Find where the given text appears and provide that cell's center as (X, Y) coordinate. 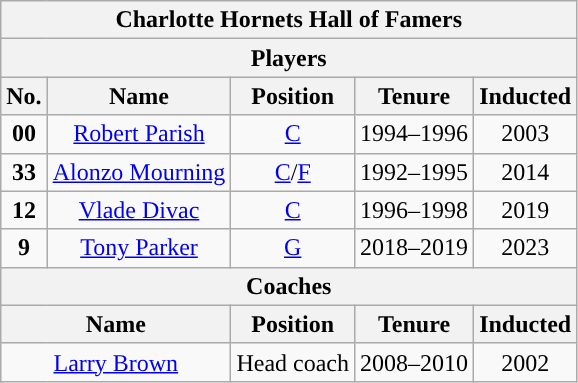
C/F (293, 172)
Charlotte Hornets Hall of Famers (289, 20)
33 (24, 172)
12 (24, 210)
Robert Parish (139, 134)
00 (24, 134)
Coaches (289, 286)
9 (24, 248)
2019 (526, 210)
Head coach (293, 362)
Players (289, 58)
2003 (526, 134)
1996–1998 (414, 210)
1992–1995 (414, 172)
Larry Brown (116, 362)
2014 (526, 172)
2008–2010 (414, 362)
No. (24, 96)
2002 (526, 362)
Vlade Divac (139, 210)
1994–1996 (414, 134)
G (293, 248)
2018–2019 (414, 248)
Alonzo Mourning (139, 172)
2023 (526, 248)
Tony Parker (139, 248)
